Capture the cell that displays the provided text and extract its (X, Y) central coordinate. 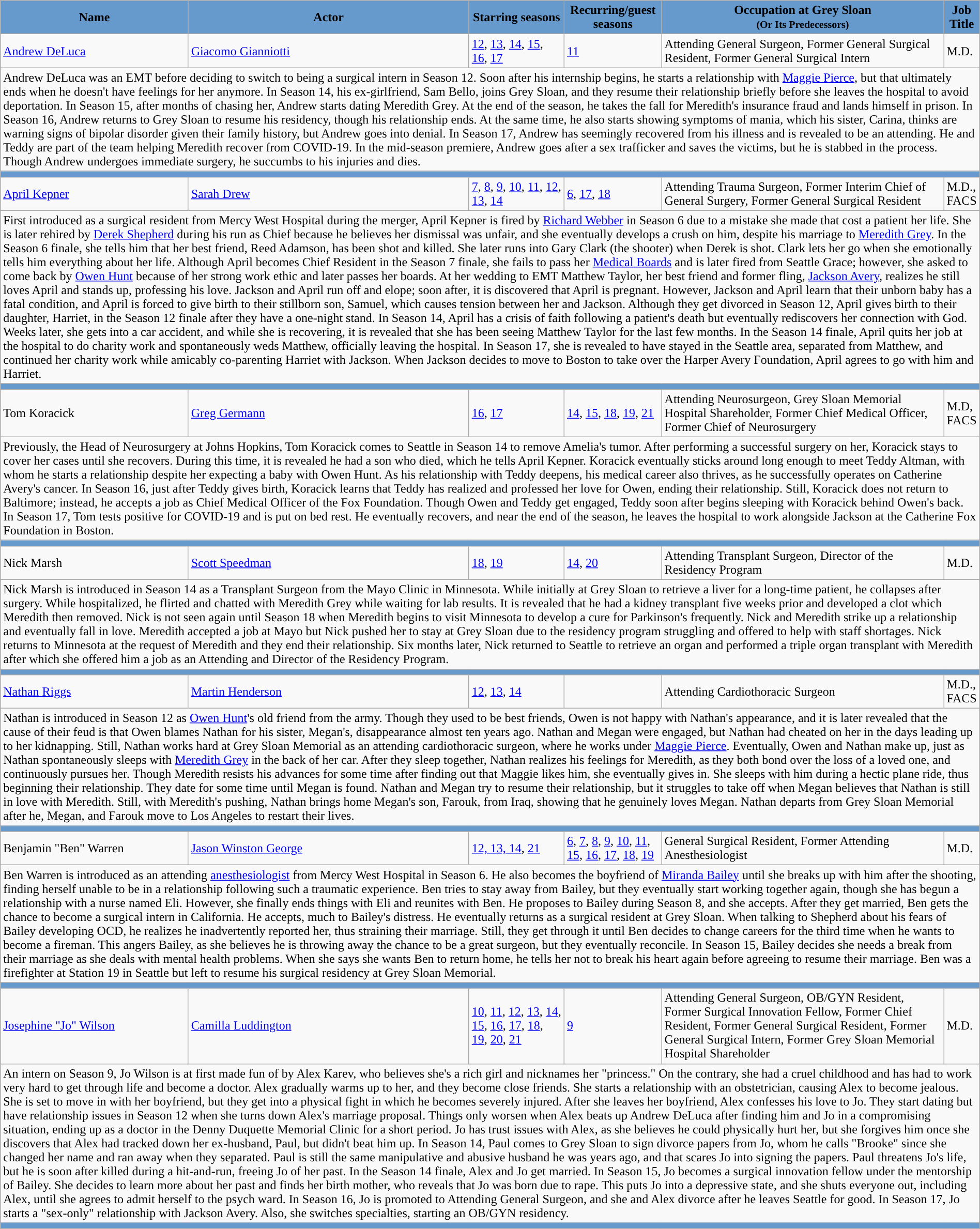
Sarah Drew (329, 193)
Josephine "Jo" Wilson (94, 1026)
9 (613, 1026)
6, 7, 8, 9, 10, 11, 15, 16, 17, 18, 19 (613, 849)
Recurring/guest seasons (613, 18)
General Surgical Resident, Former Attending Anesthesiologist (803, 849)
Benjamin "Ben" Warren (94, 849)
Martin Henderson (329, 692)
Camilla Luddington (329, 1026)
12, 13, 14 (516, 692)
Attending Neurosurgeon, Grey Sloan Memorial Hospital Shareholder, Former Chief Medical Officer, Former Chief of Neurosurgery (803, 413)
Greg Germann (329, 413)
14, 15, 18, 19, 21 (613, 413)
6, 17, 18 (613, 193)
Actor (329, 18)
Giacomo Gianniotti (329, 51)
Tom Koracick (94, 413)
11 (613, 51)
16, 17 (516, 413)
7, 8, 9, 10, 11, 12, 13, 14 (516, 193)
18, 19 (516, 562)
Starring seasons (516, 18)
14, 20 (613, 562)
Job Title (961, 18)
Attending General Surgeon, Former General Surgical Resident, Former General Surgical Intern (803, 51)
Scott Speedman (329, 562)
Attending Transplant Surgeon, Director of the Residency Program (803, 562)
Attending Trauma Surgeon, Former Interim Chief of General Surgery, Former General Surgical Resident (803, 193)
April Kepner (94, 193)
Nick Marsh (94, 562)
Jason Winston George (329, 849)
10, 11, 12, 13, 14, 15, 16, 17, 18, 19, 20, 21 (516, 1026)
12, 13, 14, 21 (516, 849)
Occupation at Grey Sloan(Or Its Predecessors) (803, 18)
12, 13, 14, 15, 16, 17 (516, 51)
Nathan Riggs (94, 692)
M.D, FACS (961, 413)
Andrew DeLuca (94, 51)
Name (94, 18)
Attending Cardiothoracic Surgeon (803, 692)
